Return [X, Y] of the center of cell containing provided text 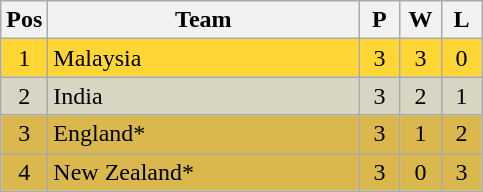
Team [204, 20]
P [380, 20]
New Zealand* [204, 172]
Malaysia [204, 58]
England* [204, 134]
W [420, 20]
India [204, 96]
Pos [24, 20]
4 [24, 172]
L [462, 20]
